Output the (x, y) coordinate of the center of the cell containing the given text.  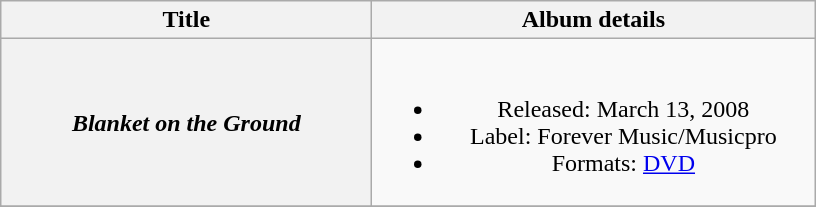
Album details (594, 20)
Blanket on the Ground (186, 122)
Title (186, 20)
Released: March 13, 2008Label: Forever Music/MusicproFormats: DVD (594, 122)
